Find where the given text appears and provide that cell's center as [X, Y] coordinate. 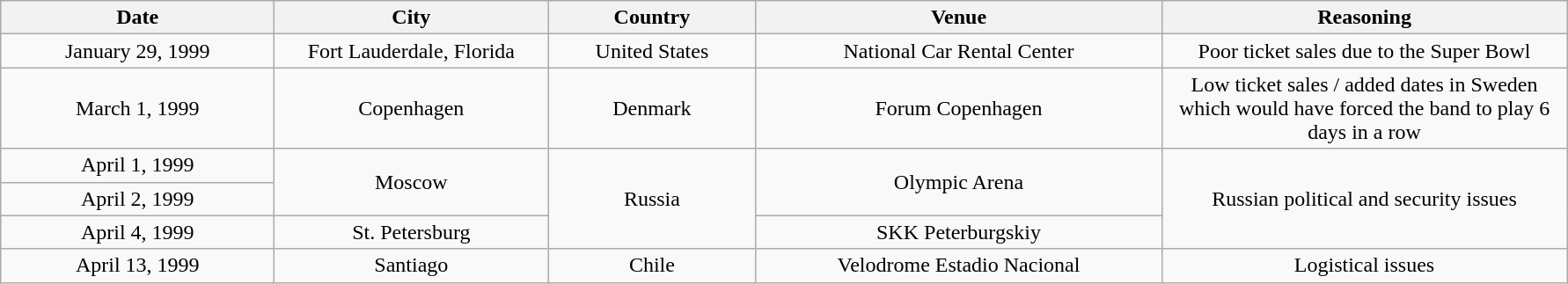
Fort Lauderdale, Florida [412, 51]
Copenhagen [412, 108]
April 1, 1999 [137, 165]
Reasoning [1364, 18]
St. Petersburg [412, 232]
April 13, 1999 [137, 266]
April 2, 1999 [137, 199]
Russia [652, 199]
April 4, 1999 [137, 232]
Denmark [652, 108]
Chile [652, 266]
January 29, 1999 [137, 51]
Moscow [412, 182]
March 1, 1999 [137, 108]
Country [652, 18]
Velodrome Estadio Nacional [959, 266]
Forum Copenhagen [959, 108]
Venue [959, 18]
National Car Rental Center [959, 51]
Poor ticket sales due to the Super Bowl [1364, 51]
Olympic Arena [959, 182]
City [412, 18]
SKK Peterburgskiy [959, 232]
Santiago [412, 266]
Logistical issues [1364, 266]
Russian political and security issues [1364, 199]
United States [652, 51]
Date [137, 18]
Low ticket sales / added dates in Sweden which would have forced the band to play 6 days in a row [1364, 108]
